Pinpoint the cell where the given text exists, returning its [X, Y] midpoint coordinate. 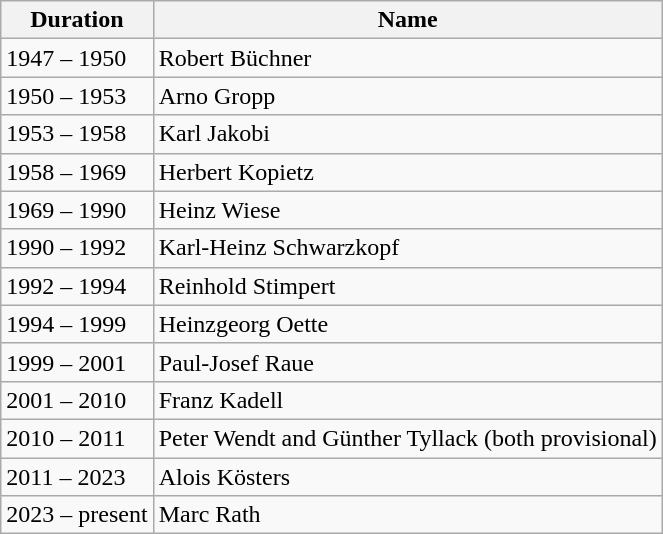
Marc Rath [408, 515]
Robert Büchner [408, 58]
2023 – present [77, 515]
Franz Kadell [408, 400]
Reinhold Stimpert [408, 286]
2001 – 2010 [77, 400]
1999 – 2001 [77, 362]
Heinz Wiese [408, 210]
1950 – 1953 [77, 96]
1947 – 1950 [77, 58]
1990 – 1992 [77, 248]
Karl-Heinz Schwarzkopf [408, 248]
1953 – 1958 [77, 134]
Peter Wendt and Günther Tyllack (both provisional) [408, 438]
Heinzgeorg Oette [408, 324]
1958 – 1969 [77, 172]
Karl Jakobi [408, 134]
1992 – 1994 [77, 286]
Duration [77, 20]
2010 – 2011 [77, 438]
2011 – 2023 [77, 477]
Alois Kösters [408, 477]
Name [408, 20]
Herbert Kopietz [408, 172]
1969 – 1990 [77, 210]
1994 – 1999 [77, 324]
Paul-Josef Raue [408, 362]
Arno Gropp [408, 96]
